Return the (X, Y) coordinate for the center point of the cell that contains the specified text.  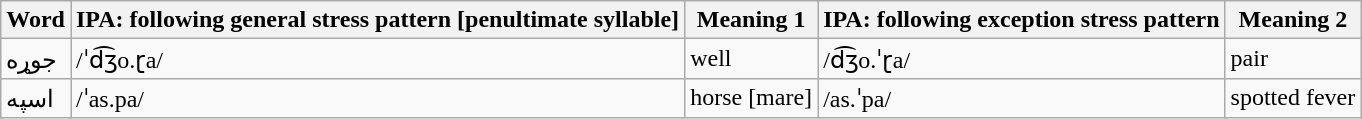
pair (1293, 59)
/d͡ʒo.ˈɽa/ (1022, 59)
/ˈd͡ʒo.ɽa/ (377, 59)
Meaning 2 (1293, 20)
well (752, 59)
IPA: following general stress pattern [penultimate syllable] (377, 20)
horse [mare] (752, 98)
اسپه (36, 98)
Word (36, 20)
Meaning 1 (752, 20)
/as.ˈpa/ (1022, 98)
/ˈas.pa/ (377, 98)
IPA: following exception stress pattern (1022, 20)
جوړه (36, 59)
spotted fever (1293, 98)
